Locate the cell with the specified text and output its [X, Y] center coordinate. 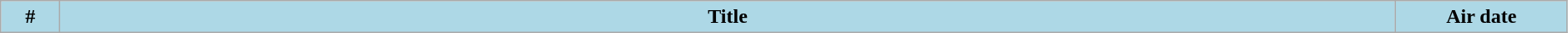
Air date [1481, 17]
# [30, 17]
Title [728, 17]
